Return [x, y] of the center of cell containing provided text 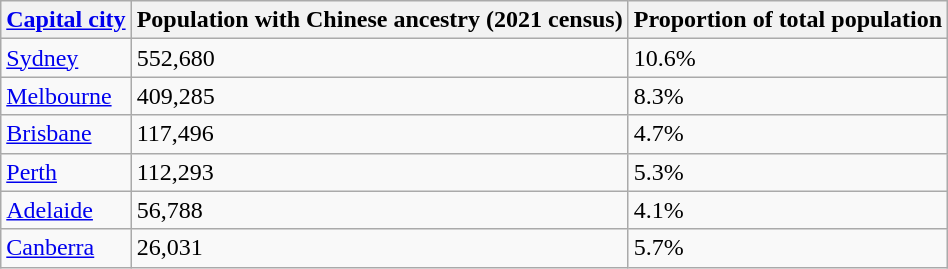
112,293 [380, 172]
5.3% [788, 172]
Capital city [66, 20]
117,496 [380, 134]
10.6% [788, 58]
26,031 [380, 248]
Melbourne [66, 96]
Adelaide [66, 210]
Proportion of total population [788, 20]
Canberra [66, 248]
Brisbane [66, 134]
409,285 [380, 96]
4.1% [788, 210]
Perth [66, 172]
8.3% [788, 96]
552,680 [380, 58]
5.7% [788, 248]
Sydney [66, 58]
56,788 [380, 210]
Population with Chinese ancestry (2021 census) [380, 20]
4.7% [788, 134]
